From the cell containing the given text, extract its center point as [X, Y] coordinate. 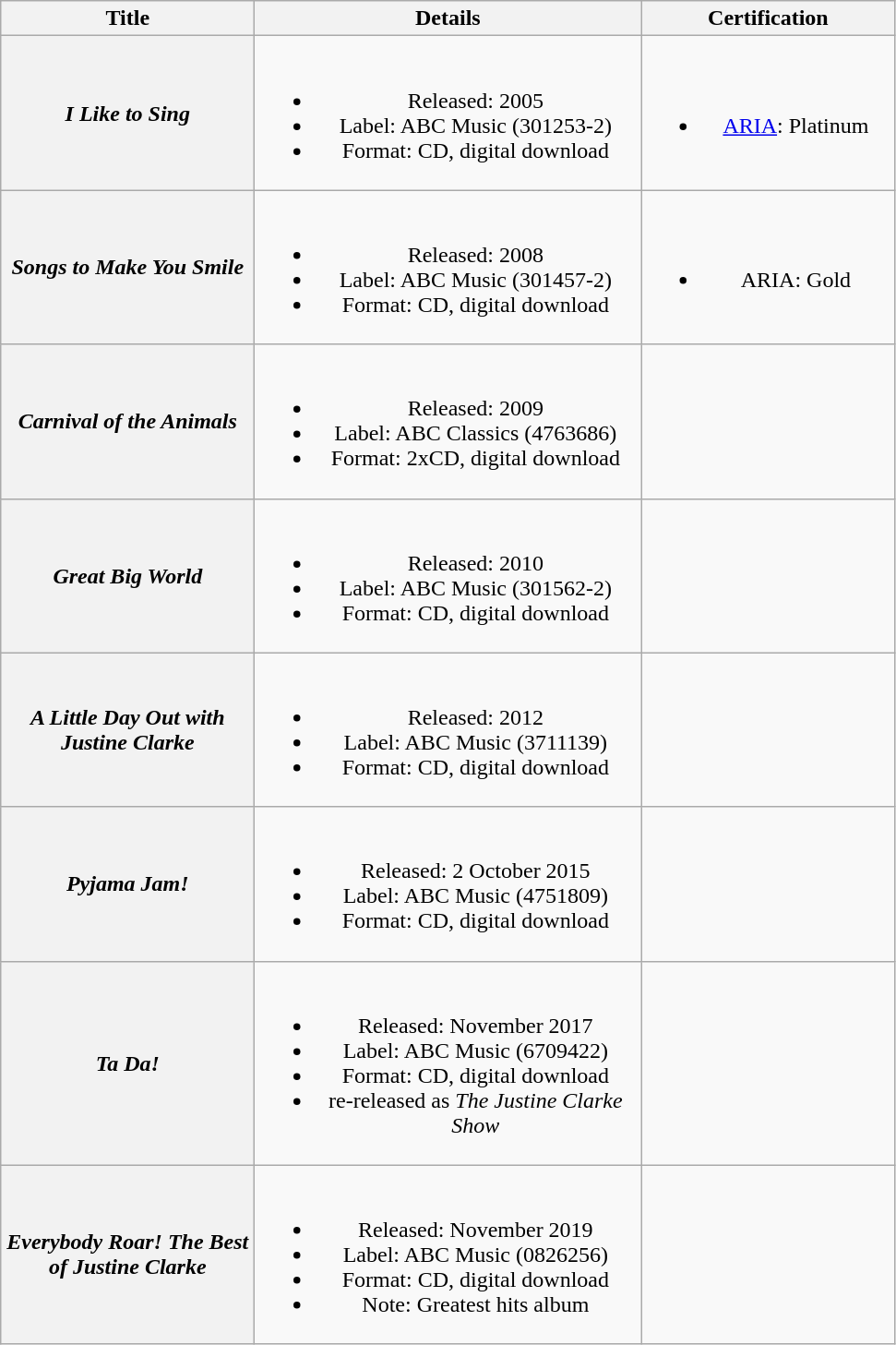
Everybody Roar! The Best of Justine Clarke [127, 1255]
Title [127, 18]
ARIA: Gold [768, 268]
Released: 2012Label: ABC Music (3711139)Format: CD, digital download [448, 729]
Released: 2010Label: ABC Music (301562-2)Format: CD, digital download [448, 576]
Great Big World [127, 576]
Carnival of the Animals [127, 421]
Certification [768, 18]
Released: 2009Label: ABC Classics (4763686)Format: 2xCD, digital download [448, 421]
Pyjama Jam! [127, 884]
Released: 2005Label: ABC Music (301253-2)Format: CD, digital download [448, 113]
Released: November 2019Label: ABC Music (0826256)Format: CD, digital downloadNote: Greatest hits album [448, 1255]
A Little Day Out with Justine Clarke [127, 729]
Songs to Make You Smile [127, 268]
ARIA: Platinum [768, 113]
Released: 2008Label: ABC Music (301457-2)Format: CD, digital download [448, 268]
Details [448, 18]
Released: November 2017Label: ABC Music (6709422)Format: CD, digital downloadre-released as The Justine Clarke Show [448, 1063]
Ta Da! [127, 1063]
I Like to Sing [127, 113]
Released: 2 October 2015Label: ABC Music (4751809)Format: CD, digital download [448, 884]
